Determine the [X, Y] coordinate at the center of the cell enclosing the given text.  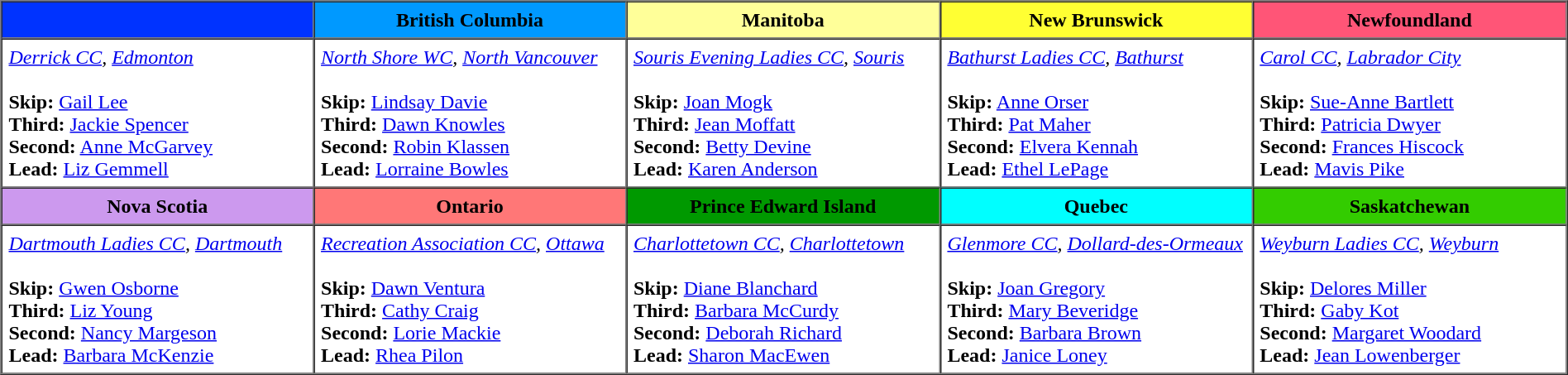
New Brunswick [1096, 20]
Prince Edward Island [782, 205]
North Shore WC, North VancouverSkip: Lindsay Davie Third: Dawn Knowles Second: Robin Klassen Lead: Lorraine Bowles [470, 113]
Souris Evening Ladies CC, SourisSkip: Joan Mogk Third: Jean Moffatt Second: Betty Devine Lead: Karen Anderson [782, 113]
Weyburn Ladies CC, WeyburnSkip: Delores Miller Third: Gaby Kot Second: Margaret Woodard Lead: Jean Lowenberger [1409, 300]
Derrick CC, EdmontonSkip: Gail Lee Third: Jackie Spencer Second: Anne McGarvey Lead: Liz Gemmell [158, 113]
Newfoundland [1409, 20]
Bathurst Ladies CC, Bathurst Skip: Anne Orser Third: Pat Maher Second: Elvera Kennah Lead: Ethel LePage [1096, 113]
Recreation Association CC, Ottawa Skip: Dawn Ventura Third: Cathy Craig Second: Lorie Mackie Lead: Rhea Pilon [470, 300]
Nova Scotia [158, 205]
Quebec [1096, 205]
British Columbia [470, 20]
Carol CC, Labrador City Skip: Sue-Anne Bartlett Third: Patricia Dwyer Second: Frances Hiscock Lead: Mavis Pike [1409, 113]
Manitoba [782, 20]
Dartmouth Ladies CC, DartmouthSkip: Gwen Osborne Third: Liz Young Second: Nancy Margeson Lead: Barbara McKenzie [158, 300]
Saskatchewan [1409, 205]
Glenmore CC, Dollard-des-OrmeauxSkip: Joan Gregory Third: Mary Beveridge Second: Barbara Brown Lead: Janice Loney [1096, 300]
Ontario [470, 205]
Charlottetown CC, Charlottetown Skip: Diane Blanchard Third: Barbara McCurdy Second: Deborah Richard Lead: Sharon MacEwen [782, 300]
